Extract the [X, Y] coordinate from the center of the cell holding the provided text.  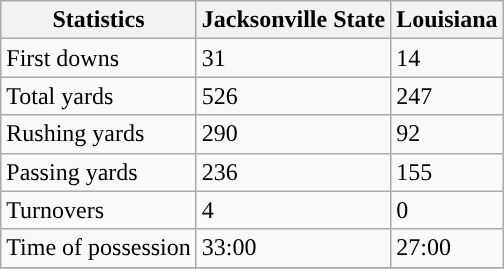
290 [293, 134]
155 [447, 172]
27:00 [447, 248]
Rushing yards [99, 134]
Jacksonville State [293, 20]
Turnovers [99, 210]
Time of possession [99, 248]
526 [293, 96]
First downs [99, 58]
Statistics [99, 20]
31 [293, 58]
92 [447, 134]
33:00 [293, 248]
Total yards [99, 96]
Passing yards [99, 172]
236 [293, 172]
0 [447, 210]
Louisiana [447, 20]
14 [447, 58]
247 [447, 96]
4 [293, 210]
